Provide the [x, y] coordinate of the cell's center where the given text is located.  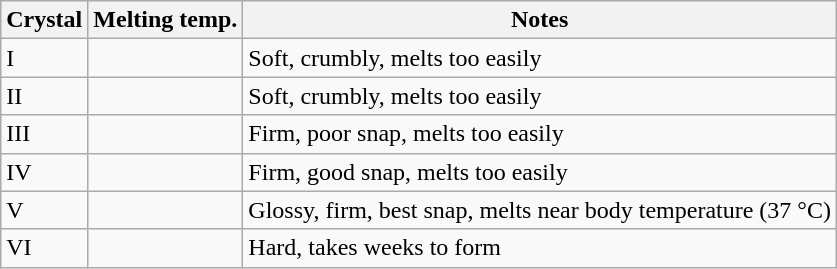
Glossy, firm, best snap, melts near body temperature (37 °C) [540, 210]
Firm, good snap, melts too easily [540, 172]
Firm, poor snap, melts too easily [540, 134]
I [44, 58]
III [44, 134]
Notes [540, 20]
Hard, takes weeks to form [540, 248]
IV [44, 172]
Melting temp. [166, 20]
II [44, 96]
V [44, 210]
VI [44, 248]
Crystal [44, 20]
